Scan for the cell matching the given text and deliver its (X, Y) coordinate at center. 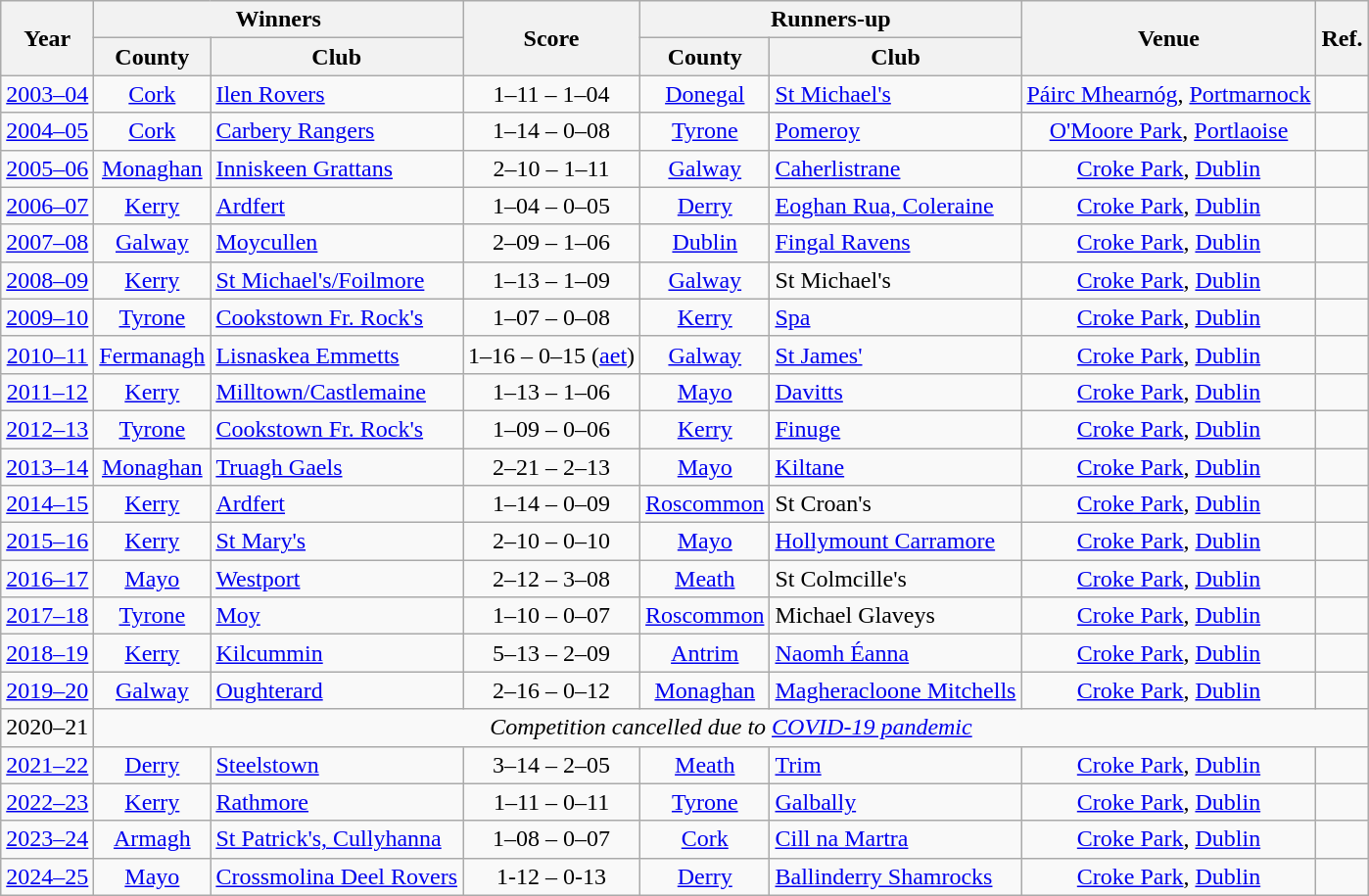
2003–04 (47, 94)
2–10 – 0–10 (552, 542)
Inniskeen Grattans (337, 168)
1–11 – 0–11 (552, 802)
Dublin (705, 243)
Finuge (895, 429)
1–13 – 1–09 (552, 280)
2012–13 (47, 429)
2008–09 (47, 280)
Rathmore (337, 802)
2011–12 (47, 392)
1–07 – 0–08 (552, 317)
Donegal (705, 94)
St Colmcille's (895, 579)
1–08 – 0–07 (552, 839)
Páirc Mhearnóg, Portmarnock (1169, 94)
St Croan's (895, 504)
Venue (1169, 38)
2023–24 (47, 839)
1–11 – 1–04 (552, 94)
2010–11 (47, 354)
1–14 – 0–08 (552, 131)
Pomeroy (895, 131)
Steelstown (337, 765)
Kilcummin (337, 653)
Competition cancelled due to COVID-19 pandemic (731, 728)
2015–16 (47, 542)
2005–06 (47, 168)
2009–10 (47, 317)
2024–25 (47, 876)
Michael Glaveys (895, 616)
2004–05 (47, 131)
1–16 – 0–15 (aet) (552, 354)
Moycullen (337, 243)
1–13 – 1–06 (552, 392)
Westport (337, 579)
2014–15 (47, 504)
2006–07 (47, 206)
Lisnaskea Emmetts (337, 354)
Magheracloone Mitchells (895, 690)
Trim (895, 765)
Fingal Ravens (895, 243)
Oughterard (337, 690)
Antrim (705, 653)
Ilen Rovers (337, 94)
Galbally (895, 802)
Winners (278, 20)
Score (552, 38)
Eoghan Rua, Coleraine (895, 206)
Naomh Éanna (895, 653)
2016–17 (47, 579)
2–09 – 1–06 (552, 243)
2019–20 (47, 690)
Ref. (1342, 38)
Runners-up (830, 20)
Caherlistrane (895, 168)
Ballinderry Shamrocks (895, 876)
St Michael's/Foilmore (337, 280)
Truagh Gaels (337, 467)
Milltown/Castlemaine (337, 392)
2–12 – 3–08 (552, 579)
Davitts (895, 392)
Armagh (153, 839)
St Mary's (337, 542)
Year (47, 38)
Fermanagh (153, 354)
1–14 – 0–09 (552, 504)
1–09 – 0–06 (552, 429)
2022–23 (47, 802)
Kiltane (895, 467)
2020–21 (47, 728)
Crossmolina Deel Rovers (337, 876)
2007–08 (47, 243)
Spa (895, 317)
2–21 – 2–13 (552, 467)
2–16 – 0–12 (552, 690)
2–10 – 1–11 (552, 168)
St James' (895, 354)
5–13 – 2–09 (552, 653)
Cill na Martra (895, 839)
1-12 – 0-13 (552, 876)
Carbery Rangers (337, 131)
1–04 – 0–05 (552, 206)
Hollymount Carramore (895, 542)
2018–19 (47, 653)
1–10 – 0–07 (552, 616)
St Patrick's, Cullyhanna (337, 839)
O'Moore Park, Portlaoise (1169, 131)
3–14 – 2–05 (552, 765)
Moy (337, 616)
2017–18 (47, 616)
2013–14 (47, 467)
2021–22 (47, 765)
